Detect which cell encompasses the target text, then output its [X, Y] center coordinate. 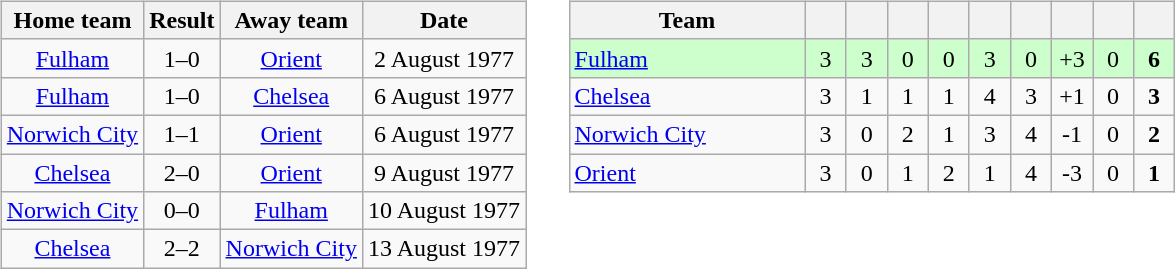
9 August 1977 [444, 173]
-3 [1072, 173]
2–0 [182, 173]
Team [687, 20]
13 August 1977 [444, 249]
0–0 [182, 211]
Away team [291, 20]
1–1 [182, 134]
6 [1154, 58]
-1 [1072, 134]
2 August 1977 [444, 58]
+3 [1072, 58]
Date [444, 20]
2–2 [182, 249]
+1 [1072, 96]
Home team [72, 20]
Result [182, 20]
10 August 1977 [444, 211]
